Identify which cell holds the provided text, then report its (x, y) central coordinate. 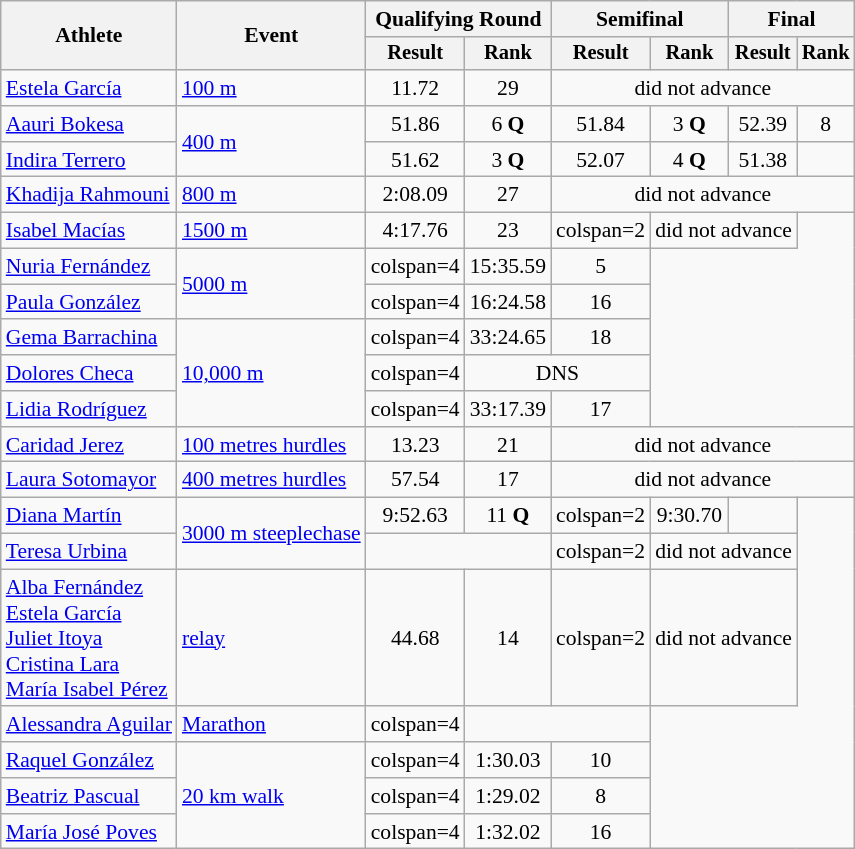
1:30.03 (508, 760)
2:08.09 (416, 195)
51.84 (600, 124)
Dolores Checa (89, 373)
1500 m (272, 231)
Indira Terrero (89, 160)
100 metres hurdles (272, 445)
Isabel Macías (89, 231)
9:52.63 (416, 516)
6 Q (508, 124)
Marathon (272, 725)
57.54 (416, 480)
relay (272, 638)
Qualifying Round (458, 19)
Beatriz Pascual (89, 796)
9:30.70 (690, 516)
33:24.65 (508, 338)
Raquel González (89, 760)
800 m (272, 195)
15:35.59 (508, 267)
Alba FernándezEstela GarcíaJuliet ItoyaCristina LaraMaría Isabel Pérez (89, 638)
4 Q (690, 160)
Paula González (89, 302)
10,000 m (272, 374)
Athlete (89, 36)
11 Q (508, 516)
52.07 (600, 160)
52.39 (763, 124)
3000 m steeplechase (272, 534)
5000 m (272, 284)
400 metres hurdles (272, 480)
16 (600, 302)
1:29.02 (508, 796)
Estela García (89, 88)
Teresa Urbina (89, 552)
Final (792, 19)
Alessandra Aguilar (89, 725)
11.72 (416, 88)
Diana Martín (89, 516)
18 (600, 338)
10 (600, 760)
Caridad Jerez (89, 445)
Aauri Bokesa (89, 124)
Khadija Rahmouni (89, 195)
16:24.58 (508, 302)
33:17.39 (508, 409)
44.68 (416, 638)
4:17.76 (416, 231)
Gema Barrachina (89, 338)
23 (508, 231)
Event (272, 36)
400 m (272, 142)
21 (508, 445)
100 m (272, 88)
DNS (558, 373)
13.23 (416, 445)
Laura Sotomayor (89, 480)
51.62 (416, 160)
27 (508, 195)
Lidia Rodríguez (89, 409)
5 (600, 267)
14 (508, 638)
51.38 (763, 160)
Semifinal (640, 19)
51.86 (416, 124)
Nuria Fernández (89, 267)
20 km walk (272, 796)
29 (508, 88)
